Output the (X, Y) coordinate of the center of the cell containing the given text.  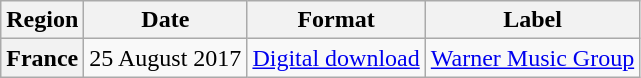
Date (166, 20)
Warner Music Group (532, 58)
25 August 2017 (166, 58)
France (42, 58)
Format (336, 20)
Label (532, 20)
Digital download (336, 58)
Region (42, 20)
